Determine the (X, Y) coordinate at the center of the cell enclosing the given text.  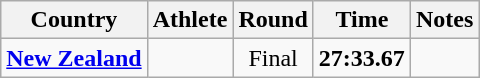
Final (273, 58)
New Zealand (74, 58)
Round (273, 20)
Athlete (190, 20)
27:33.67 (362, 58)
Country (74, 20)
Time (362, 20)
Notes (444, 20)
